Determine the [X, Y] coordinate at the center of the cell enclosing the given text.  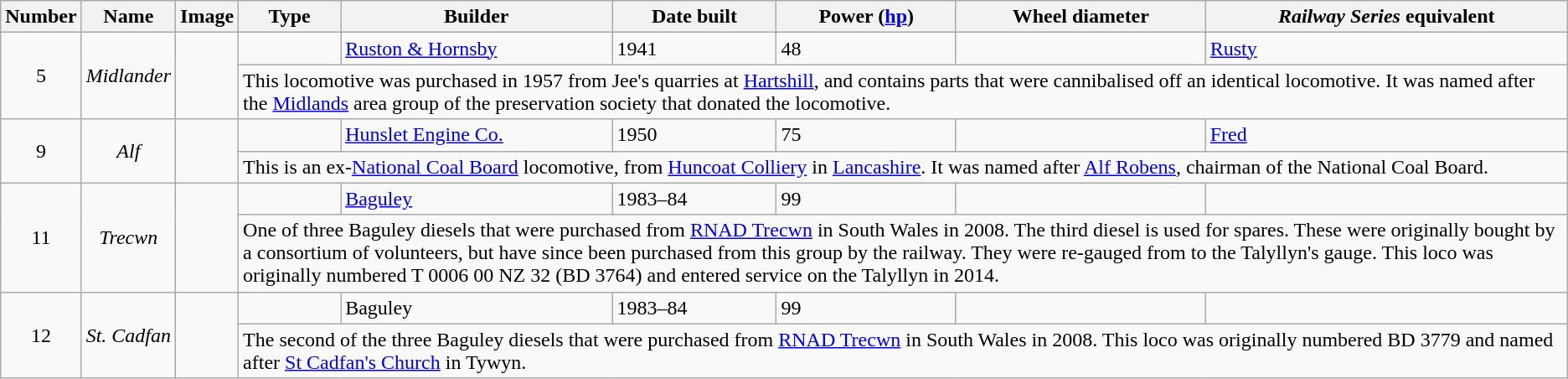
Power (hp) [866, 17]
12 [41, 335]
Number [41, 17]
Ruston & Hornsby [477, 49]
Type [290, 17]
Wheel diameter [1081, 17]
Builder [477, 17]
5 [41, 75]
St. Cadfan [128, 335]
75 [866, 135]
48 [866, 49]
Name [128, 17]
Date built [694, 17]
Alf [128, 151]
1950 [694, 135]
Trecwn [128, 237]
Railway Series equivalent [1386, 17]
Rusty [1386, 49]
Fred [1386, 135]
Image [208, 17]
Hunslet Engine Co. [477, 135]
11 [41, 237]
Midlander [128, 75]
9 [41, 151]
1941 [694, 49]
